Identify which cell holds the provided text, then report its (x, y) central coordinate. 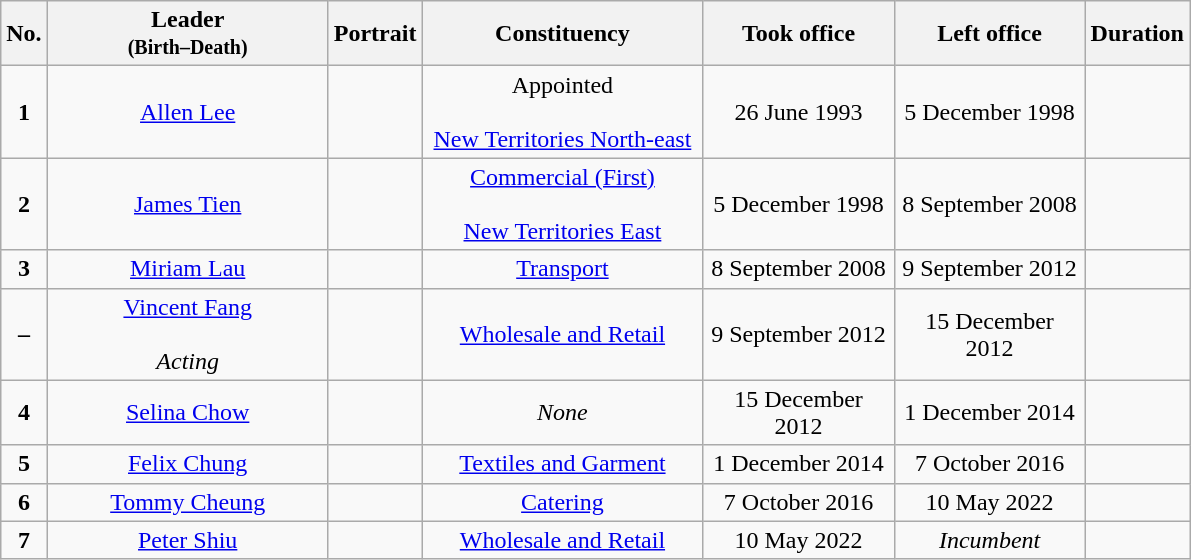
Constituency (562, 34)
Incumbent (990, 540)
Textiles and Garment (562, 464)
Duration (1137, 34)
Miriam Lau (188, 269)
Felix Chung (188, 464)
Tommy Cheung (188, 502)
Left office (990, 34)
None (562, 412)
26 June 1993 (798, 112)
5 (24, 464)
Leader(Birth–Death) (188, 34)
7 (24, 540)
Transport (562, 269)
1 (24, 112)
AppointedNew Territories North-east (562, 112)
No. (24, 34)
Commercial (First)New Territories East (562, 204)
Allen Lee (188, 112)
Took office (798, 34)
Vincent FangActing (188, 334)
4 (24, 412)
Selina Chow (188, 412)
2 (24, 204)
Catering (562, 502)
6 (24, 502)
Portrait (375, 34)
3 (24, 269)
Peter Shiu (188, 540)
– (24, 334)
James Tien (188, 204)
